Detect which cell encompasses the target text, then output its [x, y] center coordinate. 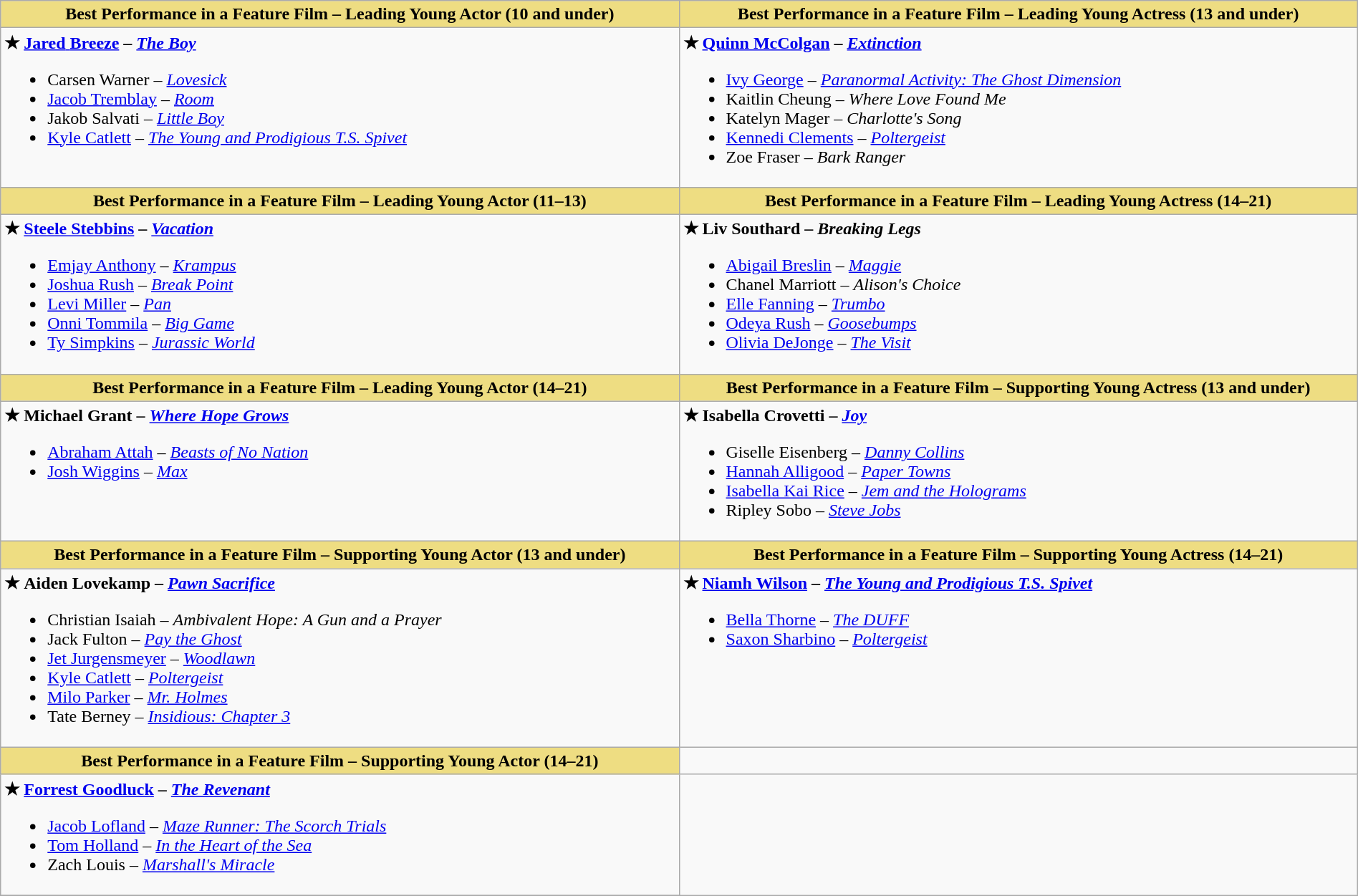
Best Performance in a Feature Film – Leading Young Actress (13 and under) [1018, 14]
Best Performance in a Feature Film – Leading Young Actress (14–21) [1018, 201]
★ Michael Grant – Where Hope GrowsAbraham Attah – Beasts of No NationJosh Wiggins – Max [339, 471]
★ Forrest Goodluck – The RevenantJacob Lofland – Maze Runner: The Scorch TrialsTom Holland – In the Heart of the SeaZach Louis – Marshall's Miracle [339, 835]
Best Performance in a Feature Film – Supporting Young Actor (14–21) [339, 761]
Best Performance in a Feature Film – Leading Young Actor (14–21) [339, 387]
★ Niamh Wilson – The Young and Prodigious T.S. SpivetBella Thorne – The DUFFSaxon Sharbino – Poltergeist [1018, 658]
Best Performance in a Feature Film – Leading Young Actor (11–13) [339, 201]
★ Steele Stebbins – VacationEmjay Anthony – KrampusJoshua Rush – Break PointLevi Miller – PanOnni Tommila – Big GameTy Simpkins – Jurassic World [339, 294]
Best Performance in a Feature Film – Supporting Young Actress (14–21) [1018, 555]
★ Jared Breeze – The BoyCarsen Warner – LovesickJacob Tremblay – RoomJakob Salvati – Little BoyKyle Catlett – The Young and Prodigious T.S. Spivet [339, 107]
Best Performance in a Feature Film – Supporting Young Actor (13 and under) [339, 555]
Best Performance in a Feature Film – Leading Young Actor (10 and under) [339, 14]
Best Performance in a Feature Film – Supporting Young Actress (13 and under) [1018, 387]
